For the text-containing cell, return its midpoint in [X, Y] coordinate format. 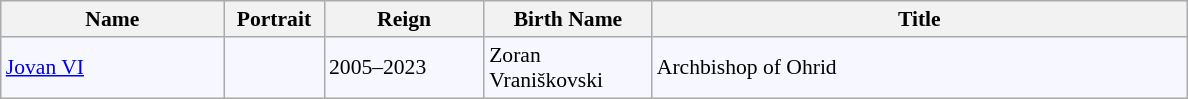
Name [112, 19]
Birth Name [568, 19]
Zoran Vraniškovski [568, 68]
Title [920, 19]
Reign [404, 19]
Portrait [274, 19]
Jovan VI [112, 68]
Archbishop of Ohrid [920, 68]
2005–2023 [404, 68]
